Extract the (X, Y) coordinate from the center of the cell holding the provided text.  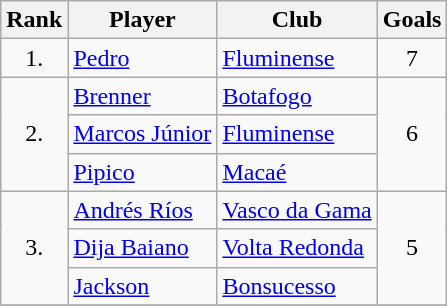
Club (297, 20)
Dija Baiano (142, 248)
Marcos Júnior (142, 134)
Macaé (297, 172)
Jackson (142, 286)
3. (34, 248)
Andrés Ríos (142, 210)
5 (412, 248)
Botafogo (297, 96)
Pedro (142, 58)
7 (412, 58)
Pipico (142, 172)
2. (34, 134)
Brenner (142, 96)
Bonsucesso (297, 286)
Goals (412, 20)
1. (34, 58)
Player (142, 20)
Volta Redonda (297, 248)
6 (412, 134)
Vasco da Gama (297, 210)
Rank (34, 20)
